Find where the given text appears and provide that cell's center as [x, y] coordinate. 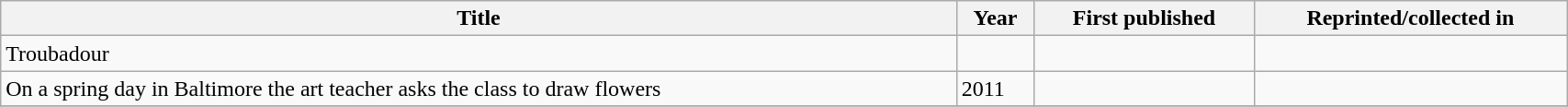
First published [1145, 18]
Reprinted/collected in [1411, 18]
On a spring day in Baltimore the art teacher asks the class to draw flowers [479, 89]
Troubadour [479, 53]
Year [996, 18]
Title [479, 18]
2011 [996, 89]
